For the text-containing cell, return its midpoint in [x, y] coordinate format. 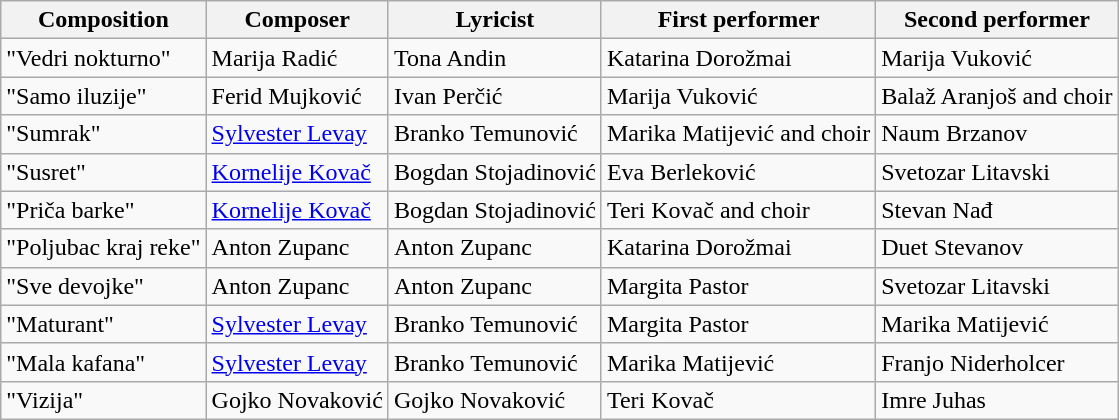
"Sve devojke" [104, 286]
Teri Kovač and choir [738, 210]
Imre Juhas [997, 400]
Naum Brzanov [997, 134]
"Priča barke" [104, 210]
"Samo iluzije" [104, 96]
Teri Kovač [738, 400]
"Susret" [104, 172]
"Maturant" [104, 324]
"Vedri nokturno" [104, 58]
Ferid Mujković [297, 96]
Tona Andin [494, 58]
First performer [738, 20]
Franjo Niderholcer [997, 362]
Composer [297, 20]
Balaž Aranjoš and choir [997, 96]
Marija Radić [297, 58]
"Sumrak" [104, 134]
Composition [104, 20]
Lyricist [494, 20]
Marika Matijević and choir [738, 134]
Second performer [997, 20]
Ivan Perčić [494, 96]
Eva Berleković [738, 172]
"Poljubac kraj reke" [104, 248]
"Vizija" [104, 400]
Duet Stevanov [997, 248]
"Mala kafana" [104, 362]
Stevan Nađ [997, 210]
